Find where the given text appears and provide that cell's center as (X, Y) coordinate. 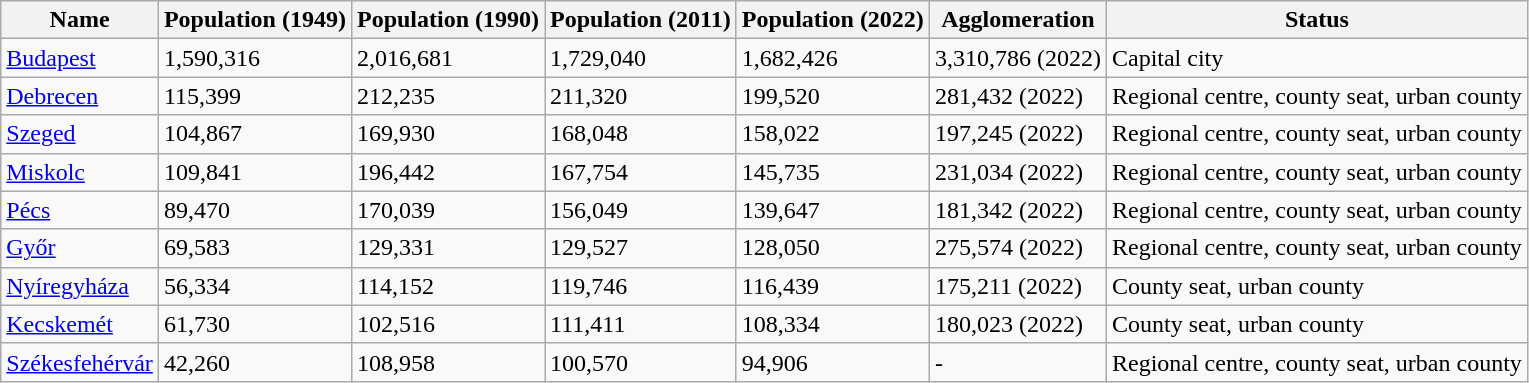
128,050 (832, 248)
111,411 (641, 324)
115,399 (254, 96)
69,583 (254, 248)
197,245 (2022) (1018, 134)
Budapest (80, 58)
Szeged (80, 134)
167,754 (641, 172)
89,470 (254, 210)
100,570 (641, 362)
3,310,786 (2022) (1018, 58)
170,039 (448, 210)
Capital city (1316, 58)
275,574 (2022) (1018, 248)
Nyíregyháza (80, 286)
281,432 (2022) (1018, 96)
Status (1316, 20)
158,022 (832, 134)
104,867 (254, 134)
114,152 (448, 286)
42,260 (254, 362)
180,023 (2022) (1018, 324)
Miskolc (80, 172)
129,527 (641, 248)
108,958 (448, 362)
212,235 (448, 96)
- (1018, 362)
108,334 (832, 324)
175,211 (2022) (1018, 286)
2,016,681 (448, 58)
109,841 (254, 172)
Agglomeration (1018, 20)
Kecskemét (80, 324)
145,735 (832, 172)
168,048 (641, 134)
Pécs (80, 210)
Population (1949) (254, 20)
211,320 (641, 96)
169,930 (448, 134)
181,342 (2022) (1018, 210)
Population (2011) (641, 20)
156,049 (641, 210)
Name (80, 20)
116,439 (832, 286)
94,906 (832, 362)
56,334 (254, 286)
102,516 (448, 324)
119,746 (641, 286)
Population (2022) (832, 20)
Győr (80, 248)
199,520 (832, 96)
Székesfehérvár (80, 362)
Debrecen (80, 96)
Population (1990) (448, 20)
129,331 (448, 248)
1,590,316 (254, 58)
139,647 (832, 210)
196,442 (448, 172)
1,729,040 (641, 58)
61,730 (254, 324)
1,682,426 (832, 58)
231,034 (2022) (1018, 172)
